Return [x, y] of the center of cell containing provided text 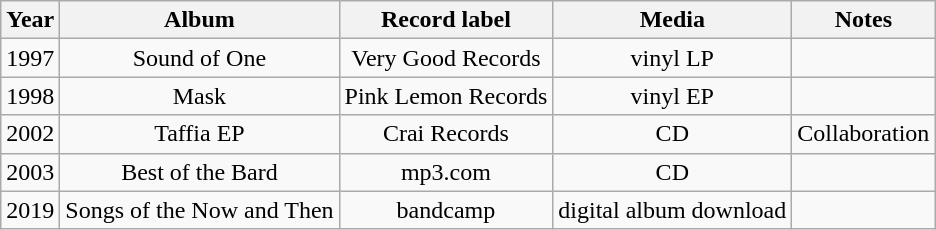
Year [30, 20]
1998 [30, 96]
Notes [864, 20]
Best of the Bard [200, 172]
Album [200, 20]
Songs of the Now and Then [200, 210]
1997 [30, 58]
Record label [446, 20]
Taffia EP [200, 134]
Mask [200, 96]
vinyl EP [672, 96]
bandcamp [446, 210]
Media [672, 20]
vinyl LP [672, 58]
2019 [30, 210]
Sound of One [200, 58]
2002 [30, 134]
2003 [30, 172]
digital album download [672, 210]
Very Good Records [446, 58]
Pink Lemon Records [446, 96]
Collaboration [864, 134]
Crai Records [446, 134]
mp3.com [446, 172]
